Provide the [X, Y] coordinate of the cell's center where the given text is located.  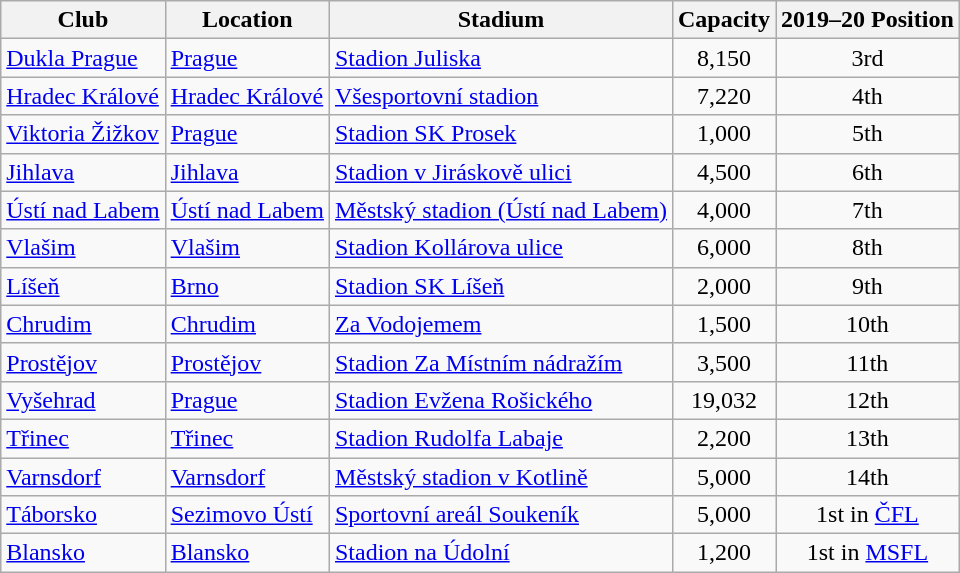
Městský stadion (Ústí nad Labem) [500, 210]
14th [868, 477]
Za Vodojemem [500, 324]
1,200 [724, 553]
3,500 [724, 362]
4,500 [724, 172]
Viktoria Žižkov [83, 134]
Stadion Rudolfa Labaje [500, 438]
Club [83, 20]
1,500 [724, 324]
2,000 [724, 286]
Capacity [724, 20]
2019–20 Position [868, 20]
Stadion Evžena Rošického [500, 400]
1,000 [724, 134]
13th [868, 438]
7,220 [724, 96]
10th [868, 324]
19,032 [724, 400]
9th [868, 286]
7th [868, 210]
2,200 [724, 438]
8,150 [724, 58]
Brno [247, 286]
Táborsko [83, 515]
Stadion Kollárova ulice [500, 248]
6th [868, 172]
Stadion Juliska [500, 58]
Sezimovo Ústí [247, 515]
Líšeň [83, 286]
Dukla Prague [83, 58]
Sportovní areál Soukeník [500, 515]
4th [868, 96]
Stadion SK Prosek [500, 134]
Stadium [500, 20]
Stadion na Údolní [500, 553]
5th [868, 134]
Vyšehrad [83, 400]
Všesportovní stadion [500, 96]
6,000 [724, 248]
11th [868, 362]
4,000 [724, 210]
12th [868, 400]
8th [868, 248]
Stadion SK Líšeň [500, 286]
Městský stadion v Kotlině [500, 477]
Location [247, 20]
3rd [868, 58]
1st in MSFL [868, 553]
Stadion v Jiráskově ulici [500, 172]
Stadion Za Místním nádražím [500, 362]
1st in ČFL [868, 515]
